Return the [X, Y] coordinate for the center point of the cell that contains the specified text.  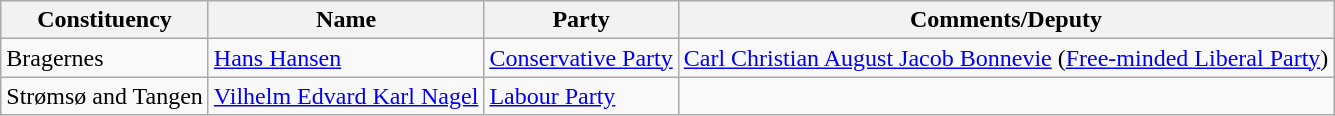
Party [581, 20]
Constituency [105, 20]
Vilhelm Edvard Karl Nagel [346, 96]
Hans Hansen [346, 58]
Comments/Deputy [1006, 20]
Labour Party [581, 96]
Bragernes [105, 58]
Strømsø and Tangen [105, 96]
Carl Christian August Jacob Bonnevie (Free-minded Liberal Party) [1006, 58]
Name [346, 20]
Conservative Party [581, 58]
